Detect which cell encompasses the target text, then output its (X, Y) center coordinate. 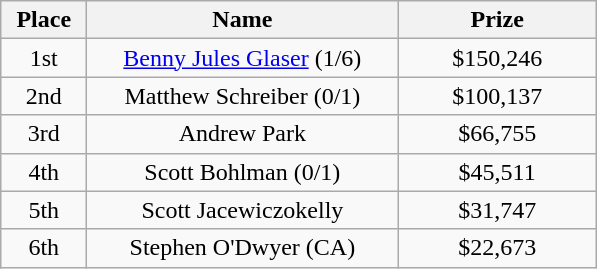
Andrew Park (242, 134)
$100,137 (498, 96)
Benny Jules Glaser (1/6) (242, 58)
6th (44, 248)
1st (44, 58)
$45,511 (498, 172)
4th (44, 172)
Stephen O'Dwyer (CA) (242, 248)
Matthew Schreiber (0/1) (242, 96)
Scott Jacewiczokelly (242, 210)
Name (242, 20)
$150,246 (498, 58)
Prize (498, 20)
2nd (44, 96)
3rd (44, 134)
$31,747 (498, 210)
Place (44, 20)
5th (44, 210)
$22,673 (498, 248)
$66,755 (498, 134)
Scott Bohlman (0/1) (242, 172)
